Pinpoint the cell where the given text exists, returning its (X, Y) midpoint coordinate. 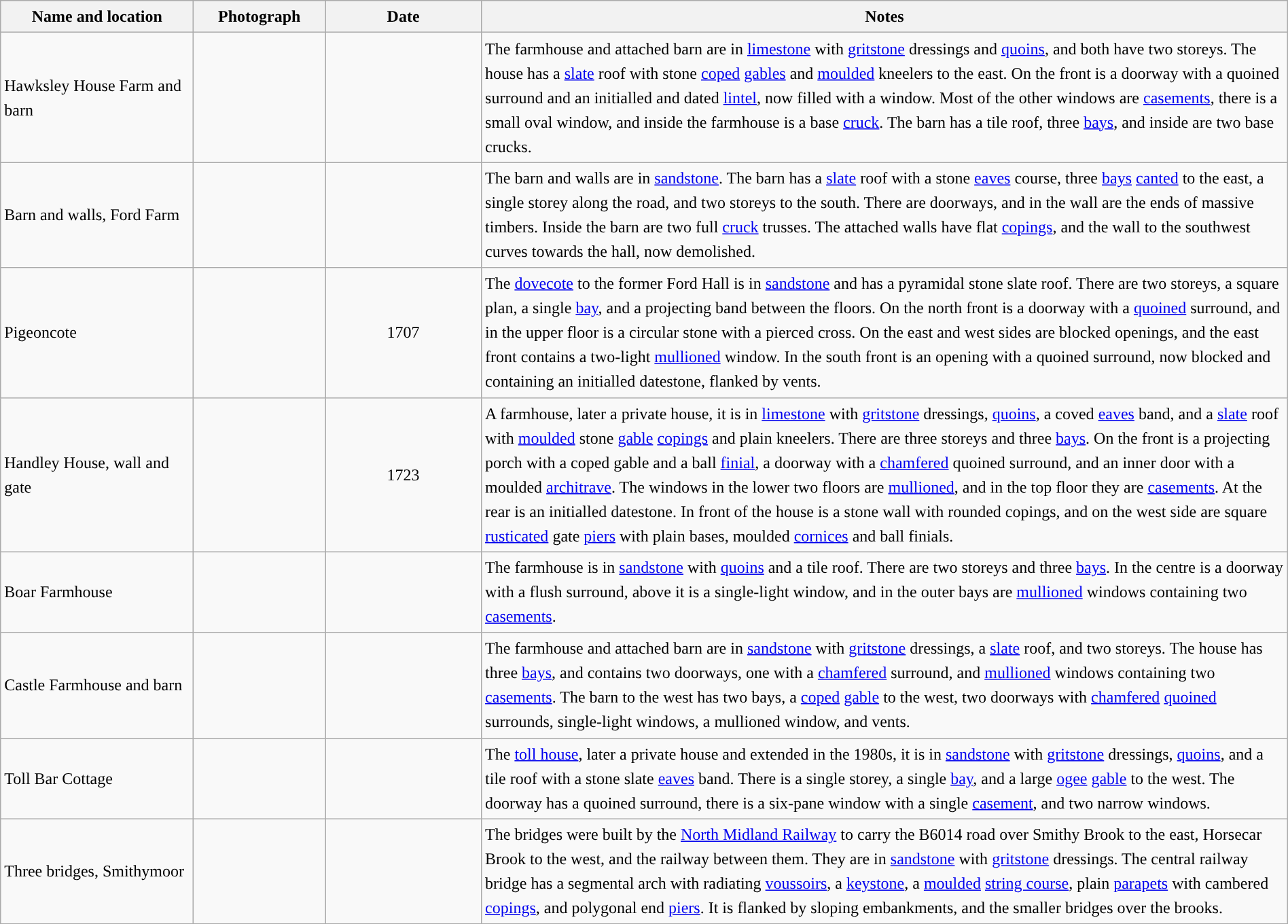
Boar Farmhouse (97, 592)
Toll Bar Cottage (97, 779)
1723 (404, 474)
Notes (884, 16)
Pigeoncote (97, 333)
Date (404, 16)
Castle Farmhouse and barn (97, 685)
Handley House, wall and gate (97, 474)
1707 (404, 333)
Barn and walls, Ford Farm (97, 215)
Photograph (260, 16)
Hawksley House Farm and barn (97, 98)
Name and location (97, 16)
Three bridges, Smithymoor (97, 871)
